Pinpoint the cell where the given text exists, returning its [X, Y] midpoint coordinate. 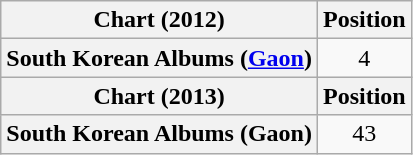
Chart (2012) [160, 20]
Chart (2013) [160, 96]
4 [364, 58]
43 [364, 134]
